Detect which cell encompasses the target text, then output its [X, Y] center coordinate. 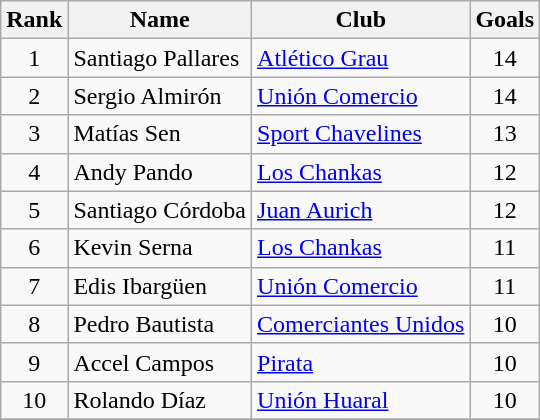
Rank [34, 20]
1 [34, 58]
Club [361, 20]
Sergio Almirón [160, 96]
3 [34, 134]
7 [34, 286]
Rolando Díaz [160, 400]
Accel Campos [160, 362]
Juan Aurich [361, 210]
Matías Sen [160, 134]
4 [34, 172]
6 [34, 248]
Comerciantes Unidos [361, 324]
2 [34, 96]
5 [34, 210]
Santiago Pallares [160, 58]
Name [160, 20]
Santiago Córdoba [160, 210]
Kevin Serna [160, 248]
9 [34, 362]
8 [34, 324]
Atlético Grau [361, 58]
Pirata [361, 362]
Unión Huaral [361, 400]
Edis Ibargüen [160, 286]
Pedro Bautista [160, 324]
Goals [505, 20]
Sport Chavelines [361, 134]
13 [505, 134]
Andy Pando [160, 172]
